Identify which cell holds the provided text, then report its (X, Y) central coordinate. 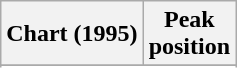
Peakposition (189, 34)
Chart (1995) (72, 34)
